Find where the given text appears and provide that cell's center as [X, Y] coordinate. 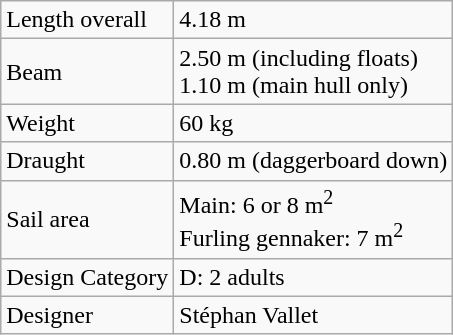
Main: 6 or 8 m2Furling gennaker: 7 m2 [314, 219]
Sail area [88, 219]
0.80 m (daggerboard down) [314, 161]
Length overall [88, 20]
Draught [88, 161]
Stéphan Vallet [314, 315]
2.50 m (including floats)1.10 m (main hull only) [314, 72]
4.18 m [314, 20]
Weight [88, 123]
D: 2 adults [314, 277]
60 kg [314, 123]
Designer [88, 315]
Design Category [88, 277]
Beam [88, 72]
